For the text-containing cell, return its midpoint in (x, y) coordinate format. 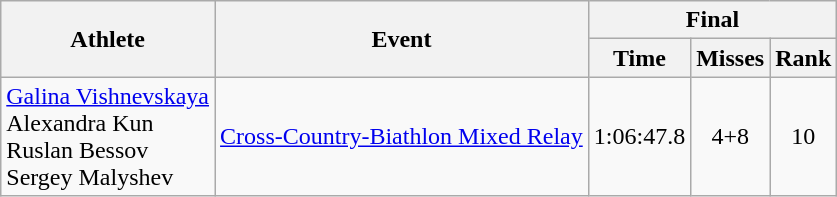
Athlete (108, 39)
Misses (730, 58)
Time (639, 58)
Rank (804, 58)
Cross-Country-Biathlon Mixed Relay (402, 136)
Final (712, 20)
10 (804, 136)
1:06:47.8 (639, 136)
Galina VishnevskayaAlexandra KunRuslan BessovSergey Malyshev (108, 136)
Event (402, 39)
4+8 (730, 136)
